Capture the cell that displays the provided text and extract its (X, Y) central coordinate. 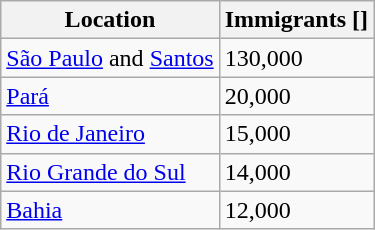
Immigrants [] (296, 20)
São Paulo and Santos (110, 58)
Rio de Janeiro (110, 134)
14,000 (296, 172)
Rio Grande do Sul (110, 172)
130,000 (296, 58)
Pará (110, 96)
Location (110, 20)
Bahia (110, 210)
15,000 (296, 134)
20,000 (296, 96)
12,000 (296, 210)
